Output the (x, y) coordinate of the center of the cell containing the given text.  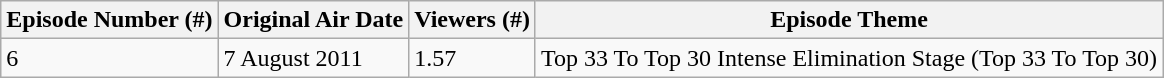
Episode Number (#) (110, 20)
Viewers (#) (472, 20)
1.57 (472, 58)
Original Air Date (314, 20)
Top 33 To Top 30 Intense Elimination Stage (Top 33 To Top 30) (848, 58)
7 August 2011 (314, 58)
Episode Theme (848, 20)
6 (110, 58)
